From the cell containing the given text, extract its center point as (X, Y) coordinate. 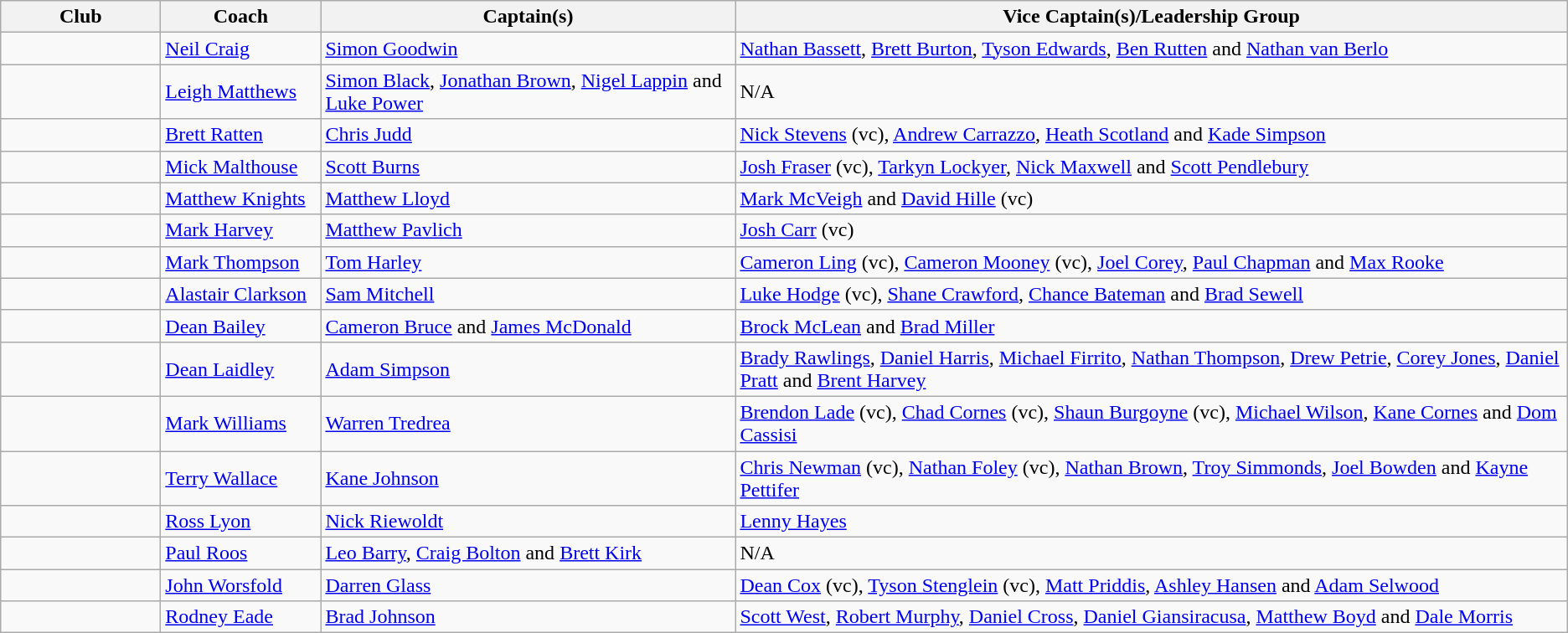
Paul Roos (241, 553)
Warren Tredrea (528, 424)
Chris Judd (528, 135)
Rodney Eade (241, 617)
Ross Lyon (241, 522)
Nathan Bassett, Brett Burton, Tyson Edwards, Ben Rutten and Nathan van Berlo (1151, 49)
Tom Harley (528, 262)
Dean Bailey (241, 326)
Neil Craig (241, 49)
Mark Thompson (241, 262)
Darren Glass (528, 585)
Simon Black, Jonathan Brown, Nigel Lappin and Luke Power (528, 92)
John Worsfold (241, 585)
Coach (241, 17)
Matthew Lloyd (528, 198)
Alastair Clarkson (241, 294)
Leigh Matthews (241, 92)
Adam Simpson (528, 368)
Nick Stevens (vc), Andrew Carrazzo, Heath Scotland and Kade Simpson (1151, 135)
Cameron Ling (vc), Cameron Mooney (vc), Joel Corey, Paul Chapman and Max Rooke (1151, 262)
Captain(s) (528, 17)
Kane Johnson (528, 477)
Scott West, Robert Murphy, Daniel Cross, Daniel Giansiracusa, Matthew Boyd and Dale Morris (1151, 617)
Cameron Bruce and James McDonald (528, 326)
Matthew Pavlich (528, 230)
Terry Wallace (241, 477)
Simon Goodwin (528, 49)
Brett Ratten (241, 135)
Josh Fraser (vc), Tarkyn Lockyer, Nick Maxwell and Scott Pendlebury (1151, 167)
Dean Cox (vc), Tyson Stenglein (vc), Matt Priddis, Ashley Hansen and Adam Selwood (1151, 585)
Vice Captain(s)/Leadership Group (1151, 17)
Leo Barry, Craig Bolton and Brett Kirk (528, 553)
Matthew Knights (241, 198)
Scott Burns (528, 167)
Sam Mitchell (528, 294)
Nick Riewoldt (528, 522)
Luke Hodge (vc), Shane Crawford, Chance Bateman and Brad Sewell (1151, 294)
Mick Malthouse (241, 167)
Brad Johnson (528, 617)
Mark Williams (241, 424)
Brendon Lade (vc), Chad Cornes (vc), Shaun Burgoyne (vc), Michael Wilson, Kane Cornes and Dom Cassisi (1151, 424)
Brady Rawlings, Daniel Harris, Michael Firrito, Nathan Thompson, Drew Petrie, Corey Jones, Daniel Pratt and Brent Harvey (1151, 368)
Josh Carr (vc) (1151, 230)
Mark Harvey (241, 230)
Mark McVeigh and David Hille (vc) (1151, 198)
Chris Newman (vc), Nathan Foley (vc), Nathan Brown, Troy Simmonds, Joel Bowden and Kayne Pettifer (1151, 477)
Club (80, 17)
Brock McLean and Brad Miller (1151, 326)
Lenny Hayes (1151, 522)
Dean Laidley (241, 368)
